Return [x, y] of the center of cell containing provided text 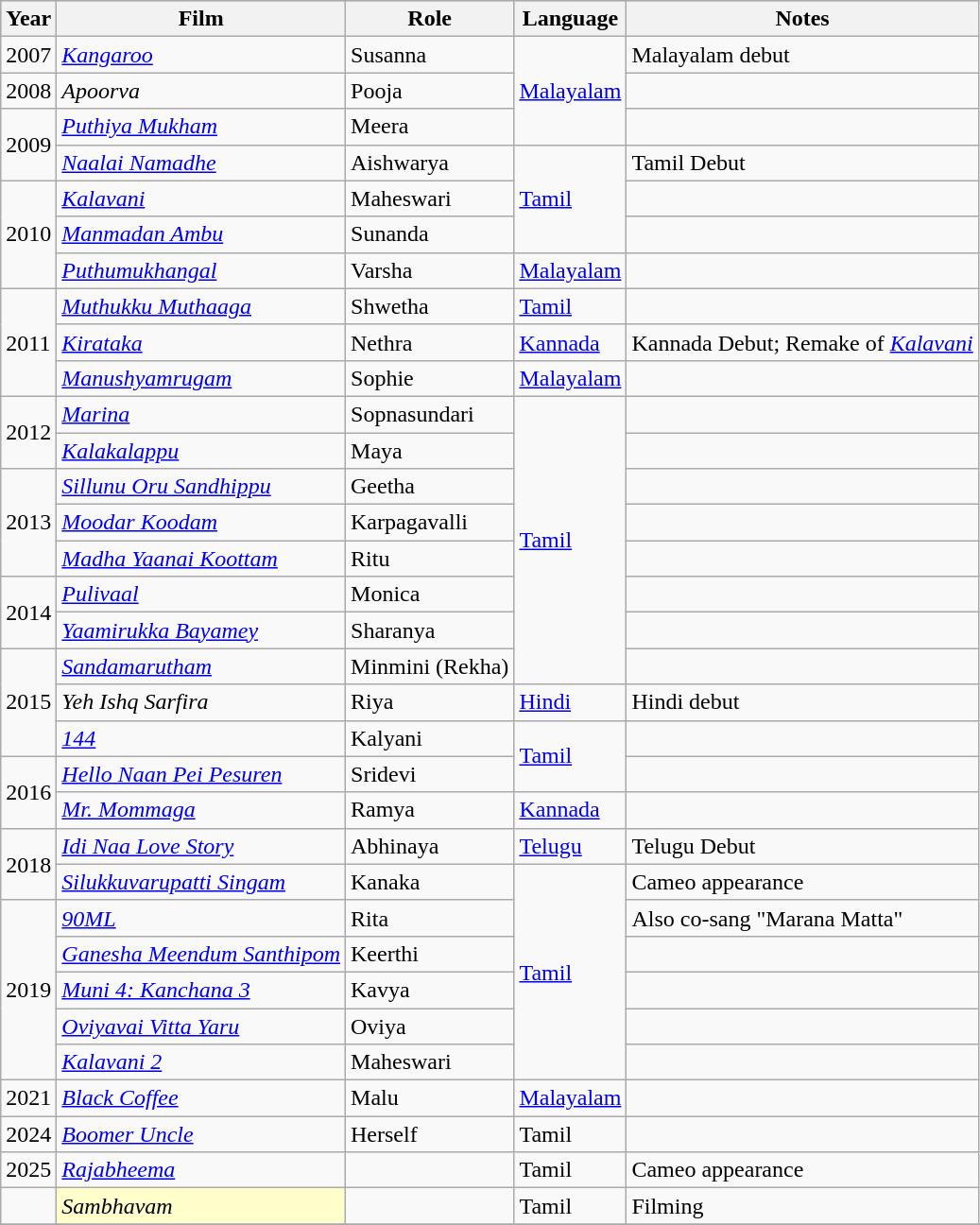
Black Coffee [201, 1098]
Minmini (Rekha) [430, 666]
Hindi debut [802, 702]
Hello Naan Pei Pesuren [201, 774]
Manmadan Ambu [201, 234]
Kalyani [430, 738]
Riya [430, 702]
Also co-sang "Marana Matta" [802, 918]
2013 [28, 523]
Puthiya Mukham [201, 127]
2010 [28, 234]
Malayalam debut [802, 55]
Oviyavai Vitta Yaru [201, 1026]
Sunanda [430, 234]
Muthukku Muthaaga [201, 306]
Sillunu Oru Sandhippu [201, 487]
Oviya [430, 1026]
Sopnasundari [430, 414]
Manushyamrugam [201, 378]
Geetha [430, 487]
Pulivaal [201, 595]
Ramya [430, 810]
2024 [28, 1134]
Susanna [430, 55]
Naalai Namadhe [201, 163]
Varsha [430, 270]
Ritu [430, 559]
Sharanya [430, 630]
Yeh Ishq Sarfira [201, 702]
Ganesha Meendum Santhipom [201, 954]
2012 [28, 432]
Boomer Uncle [201, 1134]
2011 [28, 342]
Sophie [430, 378]
Film [201, 19]
Keerthi [430, 954]
Yaamirukka Bayamey [201, 630]
90ML [201, 918]
Notes [802, 19]
2025 [28, 1170]
Maya [430, 451]
2016 [28, 792]
Aishwarya [430, 163]
Kangaroo [201, 55]
144 [201, 738]
Sambhavam [201, 1206]
Tamil Debut [802, 163]
Sandamarutham [201, 666]
Sridevi [430, 774]
Kirataka [201, 342]
Shwetha [430, 306]
Meera [430, 127]
Idi Naa Love Story [201, 846]
2008 [28, 91]
Apoorva [201, 91]
Rajabheema [201, 1170]
Moodar Koodam [201, 523]
Kannada Debut; Remake of Kalavani [802, 342]
Kanaka [430, 882]
Rita [430, 918]
2018 [28, 864]
Abhinaya [430, 846]
Nethra [430, 342]
Madha Yaanai Koottam [201, 559]
Puthumukhangal [201, 270]
Monica [430, 595]
Year [28, 19]
Language [571, 19]
Mr. Mommaga [201, 810]
Filming [802, 1206]
2014 [28, 612]
Kalakalappu [201, 451]
Kavya [430, 990]
2015 [28, 702]
Telugu [571, 846]
2007 [28, 55]
Muni 4: Kanchana 3 [201, 990]
Silukkuvarupatti Singam [201, 882]
Pooja [430, 91]
2019 [28, 990]
Kalavani [201, 198]
2021 [28, 1098]
Malu [430, 1098]
Karpagavalli [430, 523]
Kalavani 2 [201, 1062]
Marina [201, 414]
Herself [430, 1134]
2009 [28, 145]
Telugu Debut [802, 846]
Hindi [571, 702]
Role [430, 19]
